Scan for the cell matching the given text and deliver its [x, y] coordinate at center. 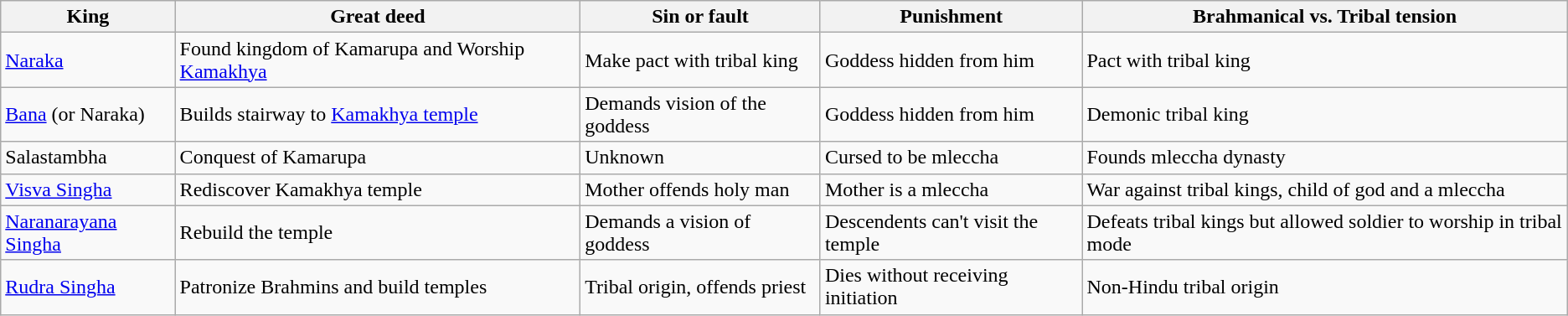
Punishment [952, 17]
Non-Hindu tribal origin [1325, 287]
Conquest of Kamarupa [378, 158]
Patronize Brahmins and build temples [378, 287]
Great deed [378, 17]
Bana (or Naraka) [88, 114]
Cursed to be mleccha [952, 158]
Unknown [700, 158]
Naraka [88, 60]
Demands vision of the goddess [700, 114]
Salastambha [88, 158]
Founds mleccha dynasty [1325, 158]
Demonic tribal king [1325, 114]
Descendents can't visit the temple [952, 233]
Tribal origin, offends priest [700, 287]
Mother offends holy man [700, 189]
Dies without receiving initiation [952, 287]
Rebuild the temple [378, 233]
War against tribal kings, child of god and a mleccha [1325, 189]
Found kingdom of Kamarupa and Worship Kamakhya [378, 60]
Visva Singha [88, 189]
Make pact with tribal king [700, 60]
King [88, 17]
Sin or fault [700, 17]
Rudra Singha [88, 287]
Naranarayana Singha [88, 233]
Rediscover Kamakhya temple [378, 189]
Demands a vision of goddess [700, 233]
Mother is a mleccha [952, 189]
Defeats tribal kings but allowed soldier to worship in tribal mode [1325, 233]
Builds stairway to Kamakhya temple [378, 114]
Brahmanical vs. Tribal tension [1325, 17]
Pact with tribal king [1325, 60]
